Find where the given text appears and provide that cell's center as [X, Y] coordinate. 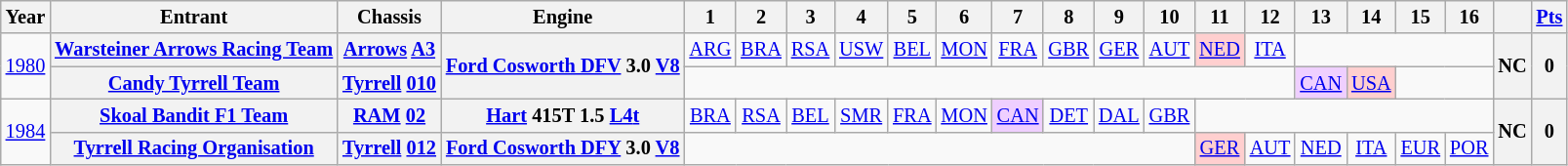
1980 [25, 66]
14 [1371, 17]
12 [1270, 17]
11 [1220, 17]
Warsteiner Arrows Racing Team [193, 50]
16 [1469, 17]
6 [964, 17]
Ford Cosworth DFV 3.0 V8 [563, 66]
Skoal Bandit F1 Team [193, 115]
Year [25, 17]
Tyrrell 010 [389, 83]
POR [1469, 148]
DET [1068, 115]
4 [861, 17]
1984 [25, 131]
Chassis [389, 17]
9 [1119, 17]
Pts [1549, 17]
DAL [1119, 115]
7 [1019, 17]
13 [1321, 17]
Ford Cosworth DFY 3.0 V8 [563, 148]
USA [1371, 83]
15 [1421, 17]
10 [1170, 17]
Tyrrell Racing Organisation [193, 148]
Tyrrell 012 [389, 148]
8 [1068, 17]
Arrows A3 [389, 50]
1 [710, 17]
2 [761, 17]
RAM 02 [389, 115]
Entrant [193, 17]
Hart 415T 1.5 L4t [563, 115]
EUR [1421, 148]
Candy Tyrrell Team [193, 83]
ARG [710, 50]
USW [861, 50]
SMR [861, 115]
Engine [563, 17]
3 [810, 17]
5 [911, 17]
